For the text-containing cell, return its midpoint in [x, y] coordinate format. 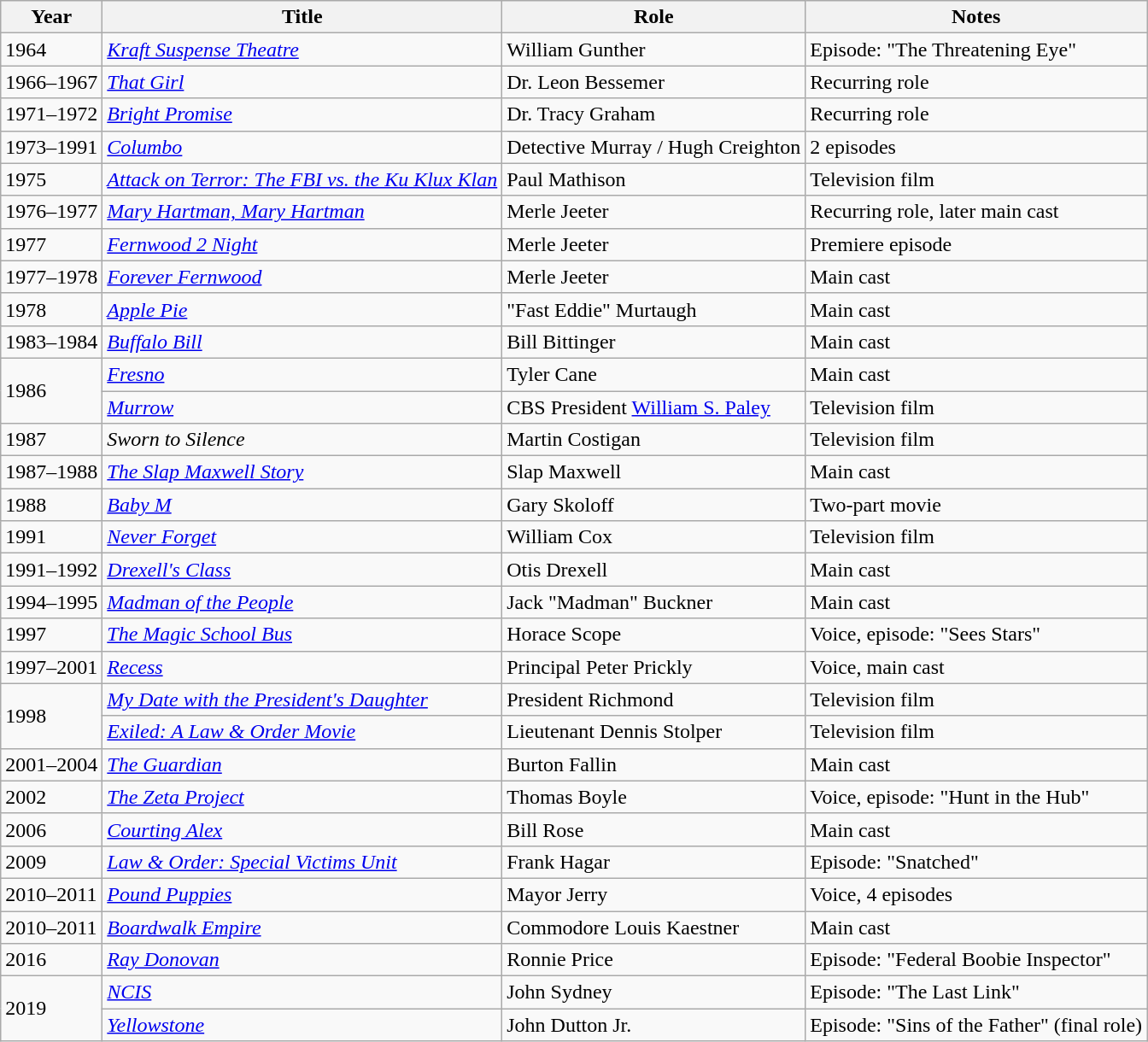
1991–1992 [51, 570]
1983–1984 [51, 342]
Bill Rose [654, 829]
1977 [51, 244]
Episode: "Snatched" [976, 862]
Pound Puppies [302, 894]
Paul Mathison [654, 179]
Never Forget [302, 537]
William Gunther [654, 50]
1986 [51, 390]
Horace Scope [654, 635]
Detective Murray / Hugh Creighton [654, 147]
1975 [51, 179]
Madman of the People [302, 602]
Tyler Cane [654, 374]
Mayor Jerry [654, 894]
Dr. Tracy Graham [654, 114]
Baby M [302, 505]
William Cox [654, 537]
John Dutton Jr. [654, 1025]
Voice, 4 episodes [976, 894]
Thomas Boyle [654, 797]
1977–1978 [51, 277]
Fresno [302, 374]
Two-part movie [976, 505]
Courting Alex [302, 829]
Martin Costigan [654, 440]
1997 [51, 635]
Episode: "Sins of the Father" (final role) [976, 1025]
Premiere episode [976, 244]
Columbo [302, 147]
1973–1991 [51, 147]
Bright Promise [302, 114]
Apple Pie [302, 309]
"Fast Eddie" Murtaugh [654, 309]
Ray Donovan [302, 960]
Fernwood 2 Night [302, 244]
Ronnie Price [654, 960]
The Magic School Bus [302, 635]
My Date with the President's Daughter [302, 700]
John Sydney [654, 992]
1978 [51, 309]
1966–1967 [51, 82]
Bill Bittinger [654, 342]
Gary Skoloff [654, 505]
2019 [51, 1009]
The Slap Maxwell Story [302, 472]
Title [302, 17]
Yellowstone [302, 1025]
Voice, episode: "Hunt in the Hub" [976, 797]
The Zeta Project [302, 797]
The Guardian [302, 764]
1976–1977 [51, 212]
1991 [51, 537]
1971–1972 [51, 114]
2001–2004 [51, 764]
Principal Peter Prickly [654, 667]
1997–2001 [51, 667]
Recurring role, later main cast [976, 212]
Burton Fallin [654, 764]
Exiled: A Law & Order Movie [302, 732]
Episode: "Federal Boobie Inspector" [976, 960]
Mary Hartman, Mary Hartman [302, 212]
Episode: "The Last Link" [976, 992]
Law & Order: Special Victims Unit [302, 862]
2 episodes [976, 147]
President Richmond [654, 700]
Kraft Suspense Theatre [302, 50]
Episode: "The Threatening Eye" [976, 50]
1988 [51, 505]
Notes [976, 17]
Commodore Louis Kaestner [654, 927]
2016 [51, 960]
NCIS [302, 992]
Murrow [302, 407]
Year [51, 17]
1987 [51, 440]
Lieutenant Dennis Stolper [654, 732]
1964 [51, 50]
1998 [51, 716]
Sworn to Silence [302, 440]
Jack "Madman" Buckner [654, 602]
2006 [51, 829]
Forever Fernwood [302, 277]
2009 [51, 862]
2002 [51, 797]
1987–1988 [51, 472]
That Girl [302, 82]
Voice, main cast [976, 667]
Recess [302, 667]
Role [654, 17]
Frank Hagar [654, 862]
CBS President William S. Paley [654, 407]
Slap Maxwell [654, 472]
Voice, episode: "Sees Stars" [976, 635]
1994–1995 [51, 602]
Drexell's Class [302, 570]
Dr. Leon Bessemer [654, 82]
Attack on Terror: The FBI vs. the Ku Klux Klan [302, 179]
Otis Drexell [654, 570]
Buffalo Bill [302, 342]
Boardwalk Empire [302, 927]
